Extract the (x, y) coordinate from the center of the cell holding the provided text.  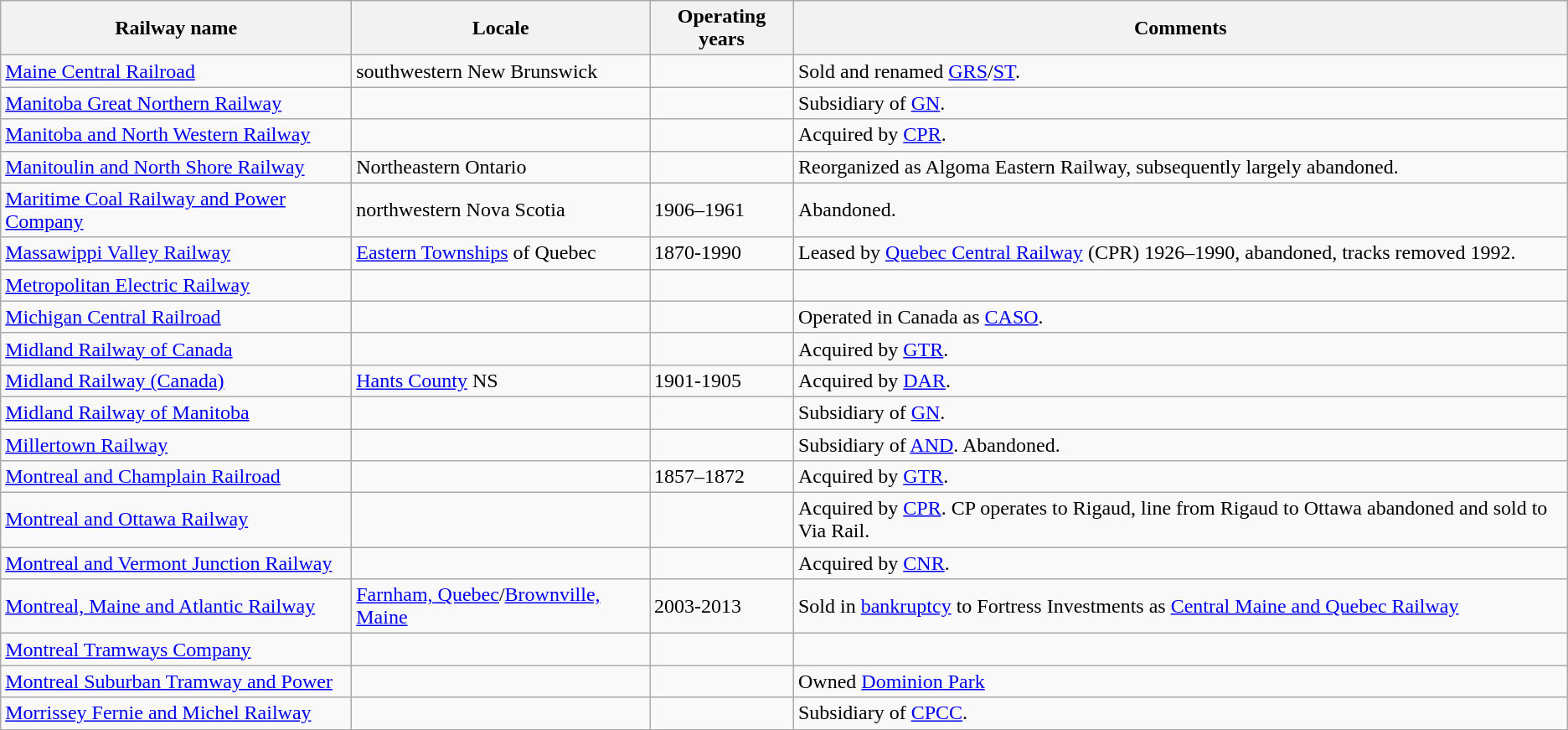
2003-2013 (722, 607)
1906–1961 (722, 210)
Maritime Coal Railway and Power Company (176, 210)
Abandoned. (1180, 210)
Sold in bankruptcy to Fortress Investments as Central Maine and Quebec Railway (1180, 607)
Montreal and Vermont Junction Railway (176, 563)
Montreal Suburban Tramway and Power (176, 681)
Millertown Railway (176, 445)
southwestern New Brunswick (501, 71)
1857–1872 (722, 477)
Subsidiary of AND. Abandoned. (1180, 445)
Reorganized as Algoma Eastern Railway, subsequently largely abandoned. (1180, 167)
Leased by Quebec Central Railway (CPR) 1926–1990, abandoned, tracks removed 1992. (1180, 253)
Farnham, Quebec/Brownville, Maine (501, 607)
Michigan Central Railroad (176, 317)
Montreal, Maine and Atlantic Railway (176, 607)
Operating years (722, 28)
Railway name (176, 28)
Comments (1180, 28)
Montreal and Ottawa Railway (176, 520)
1901-1905 (722, 381)
Acquired by CPR. CP operates to Rigaud, line from Rigaud to Ottawa abandoned and sold to Via Rail. (1180, 520)
Hants County NS (501, 381)
Acquired by CNR. (1180, 563)
Subsidiary of CPCC. (1180, 713)
Morrissey Fernie and Michel Railway (176, 713)
Sold and renamed GRS/ST. (1180, 71)
Manitoba Great Northern Railway (176, 103)
1870-1990 (722, 253)
Midland Railway of Canada (176, 349)
Operated in Canada as CASO. (1180, 317)
Northeastern Ontario (501, 167)
Midland Railway (Canada) (176, 381)
Massawippi Valley Railway (176, 253)
Owned Dominion Park (1180, 681)
Locale (501, 28)
Acquired by CPR. (1180, 135)
Montreal Tramways Company (176, 650)
Metropolitan Electric Railway (176, 285)
Acquired by DAR. (1180, 381)
Midland Railway of Manitoba (176, 412)
Manitoba and North Western Railway (176, 135)
Maine Central Railroad (176, 71)
northwestern Nova Scotia (501, 210)
Montreal and Champlain Railroad (176, 477)
Eastern Townships of Quebec (501, 253)
Manitoulin and North Shore Railway (176, 167)
